Locate the cell with the specified text and output its (X, Y) center coordinate. 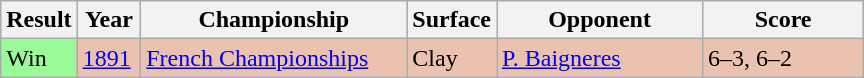
Year (109, 20)
P. Baigneres (599, 58)
French Championships (274, 58)
Win (39, 58)
Clay (452, 58)
Opponent (599, 20)
Score (784, 20)
Surface (452, 20)
1891 (109, 58)
Result (39, 20)
Championship (274, 20)
6–3, 6–2 (784, 58)
